Capture the cell that displays the provided text and extract its [x, y] central coordinate. 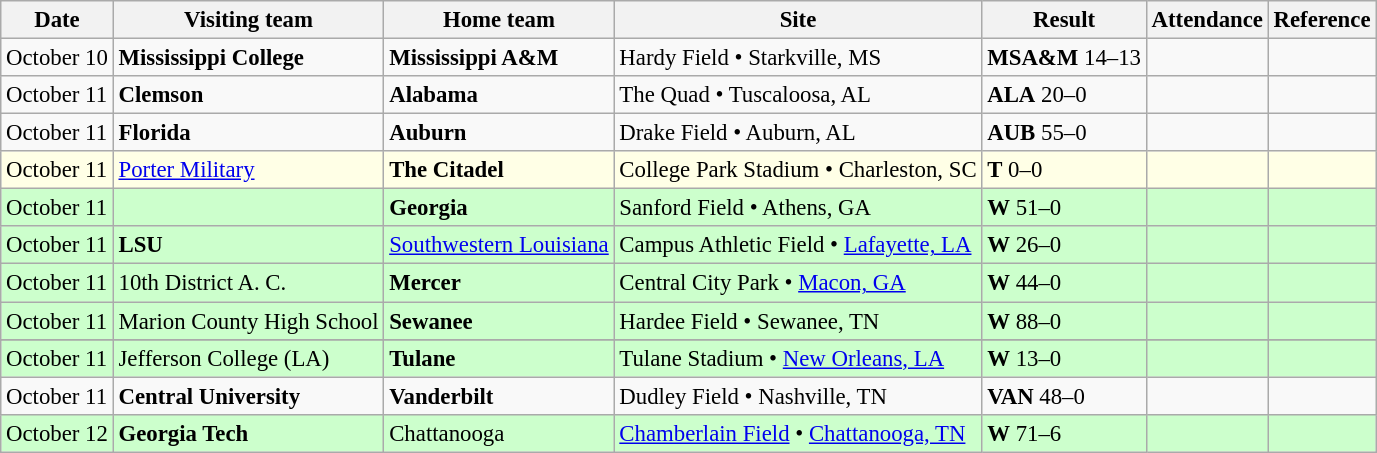
Central University [248, 396]
W 71–6 [1064, 433]
AUB 55–0 [1064, 133]
LSU [248, 245]
Georgia [499, 208]
Visiting team [248, 20]
Mississippi College [248, 58]
Mercer [499, 283]
Chattanooga [499, 433]
Florida [248, 133]
Sewanee [499, 321]
October 10 [57, 58]
W 44–0 [1064, 283]
Drake Field • Auburn, AL [798, 133]
Date [57, 20]
Alabama [499, 95]
MSA&M 14–13 [1064, 58]
October 12 [57, 433]
The Citadel [499, 170]
10th District A. C. [248, 283]
ALA 20–0 [1064, 95]
Site [798, 20]
Central City Park • Macon, GA [798, 283]
Chamberlain Field • Chattanooga, TN [798, 433]
College Park Stadium • Charleston, SC [798, 170]
Tulane Stadium • New Orleans, LA [798, 358]
The Quad • Tuscaloosa, AL [798, 95]
Mississippi A&M [499, 58]
Result [1064, 20]
Dudley Field • Nashville, TN [798, 396]
Georgia Tech [248, 433]
Jefferson College (LA) [248, 358]
W 88–0 [1064, 321]
Southwestern Louisiana [499, 245]
T 0–0 [1064, 170]
W 13–0 [1064, 358]
Hardy Field • Starkville, MS [798, 58]
W 51–0 [1064, 208]
Home team [499, 20]
Sanford Field • Athens, GA [798, 208]
Marion County High School [248, 321]
Vanderbilt [499, 396]
Hardee Field • Sewanee, TN [798, 321]
Porter Military [248, 170]
Clemson [248, 95]
Reference [1322, 20]
Campus Athletic Field • Lafayette, LA [798, 245]
VAN 48–0 [1064, 396]
Tulane [499, 358]
Attendance [1207, 20]
W 26–0 [1064, 245]
Auburn [499, 133]
